Scan for the cell matching the given text and deliver its [x, y] coordinate at center. 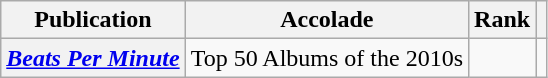
Rank [502, 20]
Accolade [326, 20]
Top 50 Albums of the 2010s [326, 58]
Publication [93, 20]
Beats Per Minute [93, 58]
